Return [x, y] of the center of cell containing provided text 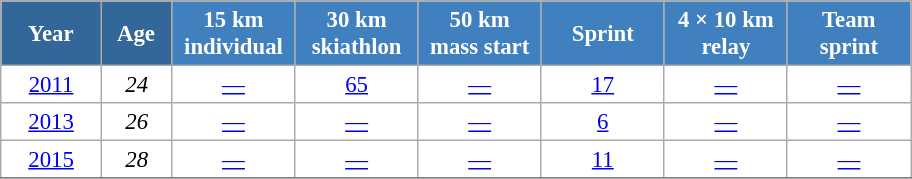
26 [136, 122]
Sprint [602, 34]
Age [136, 34]
2011 [52, 85]
65 [356, 85]
2015 [52, 160]
Team sprint [848, 34]
28 [136, 160]
15 km individual [234, 34]
17 [602, 85]
50 km mass start [480, 34]
Year [52, 34]
11 [602, 160]
6 [602, 122]
24 [136, 85]
4 × 10 km relay [726, 34]
2013 [52, 122]
30 km skiathlon [356, 34]
